Detect which cell encompasses the target text, then output its (X, Y) center coordinate. 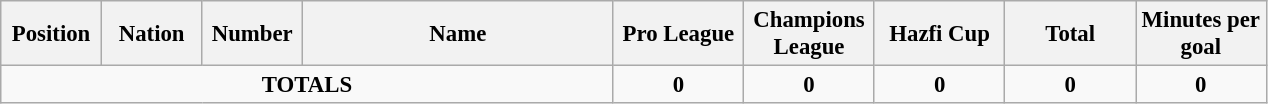
Position (52, 34)
Number (252, 34)
Pro League (678, 34)
Name (458, 34)
Hazfi Cup (940, 34)
Minutes per goal (1202, 34)
TOTALS (307, 85)
Total (1070, 34)
Champions League (810, 34)
Nation (152, 34)
